Extract the [X, Y] coordinate from the center of the cell holding the provided text.  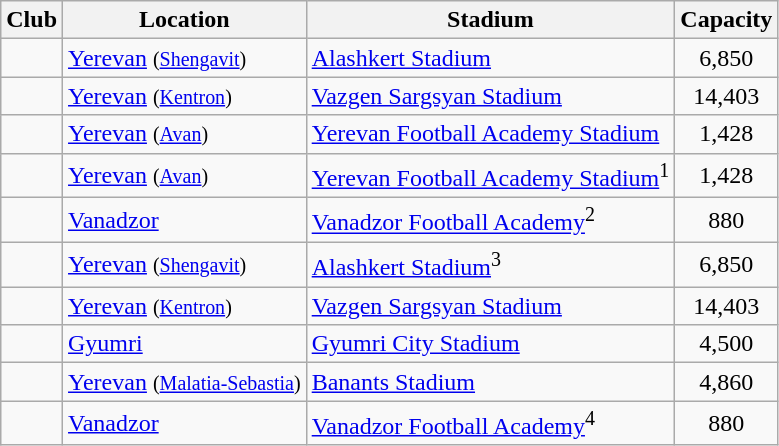
Gyumri City Stadium [490, 344]
4,860 [726, 382]
Alashkert Stadium [490, 58]
Vanadzor Football Academy4 [490, 424]
Gyumri [185, 344]
Stadium [490, 20]
Club [32, 20]
4,500 [726, 344]
Capacity [726, 20]
Yerevan (Malatia-Sebastia) [185, 382]
Banants Stadium [490, 382]
Yerevan Football Academy Stadium [490, 134]
Alashkert Stadium3 [490, 264]
Vanadzor Football Academy2 [490, 220]
Yerevan Football Academy Stadium1 [490, 176]
Location [185, 20]
